Provide the (X, Y) coordinate of the cell's center where the given text is located.  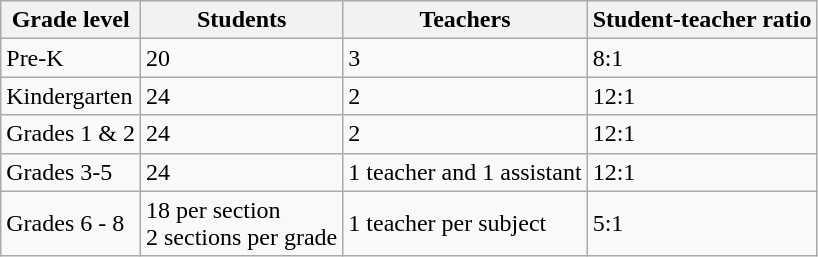
Grades 6 - 8 (71, 224)
8:1 (702, 58)
18 per section2 sections per grade (241, 224)
Pre-K (71, 58)
3 (465, 58)
Teachers (465, 20)
Student-teacher ratio (702, 20)
Grades 3-5 (71, 172)
1 teacher and 1 assistant (465, 172)
20 (241, 58)
1 teacher per subject (465, 224)
Students (241, 20)
Grades 1 & 2 (71, 134)
5:1 (702, 224)
Kindergarten (71, 96)
Grade level (71, 20)
